Provide the [x, y] coordinate of the cell's center where the given text is located.  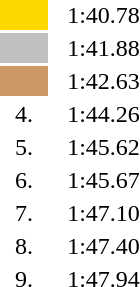
6. [24, 180]
5. [24, 147]
7. [24, 213]
8. [24, 246]
4. [24, 114]
